Output the [x, y] coordinate of the center of the cell containing the given text.  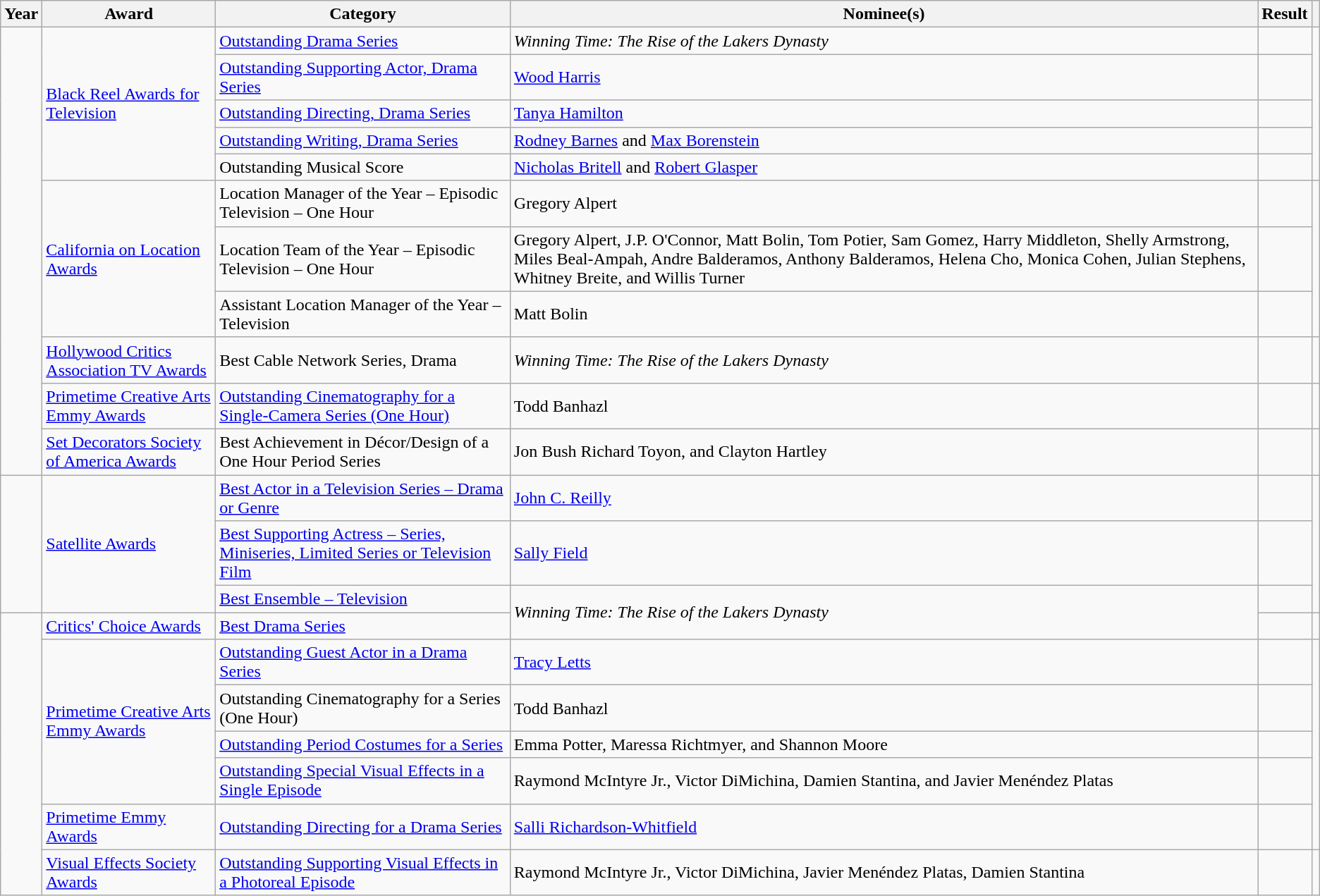
Category [363, 14]
Nicholas Britell and Robert Glasper [884, 167]
Best Cable Network Series, Drama [363, 360]
Best Ensemble – Television [363, 599]
Matt Bolin [884, 314]
Outstanding Guest Actor in a Drama Series [363, 663]
Best Achievement in Décor/Design of a One Hour Period Series [363, 451]
Satellite Awards [129, 544]
Best Drama Series [363, 626]
Jon Bush Richard Toyon, and Clayton Hartley [884, 451]
Hollywood Critics Association TV Awards [129, 360]
Black Reel Awards for Television [129, 104]
Location Manager of the Year – Episodic Television – One Hour [363, 203]
California on Location Awards [129, 259]
Tanya Hamilton [884, 113]
Outstanding Supporting Actor, Drama Series [363, 78]
Outstanding Period Costumes for a Series [363, 744]
Award [129, 14]
Result [1285, 14]
Raymond McIntyre Jr., Victor DiMichina, Damien Stantina, and Javier Menéndez Platas [884, 781]
Primetime Emmy Awards [129, 826]
Assistant Location Manager of the Year – Television [363, 314]
Raymond McIntyre Jr., Victor DiMichina, Javier Menéndez Platas, Damien Stantina [884, 873]
Visual Effects Society Awards [129, 873]
Gregory Alpert [884, 203]
Sally Field [884, 553]
Year [21, 14]
Set Decorators Society of America Awards [129, 451]
Outstanding Cinematography for a Series (One Hour) [363, 708]
Rodney Barnes and Max Borenstein [884, 140]
Outstanding Special Visual Effects in a Single Episode [363, 781]
Outstanding Writing, Drama Series [363, 140]
Outstanding Directing, Drama Series [363, 113]
Critics' Choice Awards [129, 626]
Best Supporting Actress – Series, Miniseries, Limited Series or Television Film [363, 553]
Outstanding Drama Series [363, 41]
Location Team of the Year – Episodic Television – One Hour [363, 259]
Outstanding Directing for a Drama Series [363, 826]
Nominee(s) [884, 14]
Tracy Letts [884, 663]
Outstanding Musical Score [363, 167]
Salli Richardson-Whitfield [884, 826]
Best Actor in a Television Series – Drama or Genre [363, 498]
Emma Potter, Maressa Richtmyer, and Shannon Moore [884, 744]
John C. Reilly [884, 498]
Outstanding Cinematography for a Single-Camera Series (One Hour) [363, 406]
Wood Harris [884, 78]
Outstanding Supporting Visual Effects in a Photoreal Episode [363, 873]
